Return the [X, Y] coordinate for the center point of the cell that contains the specified text.  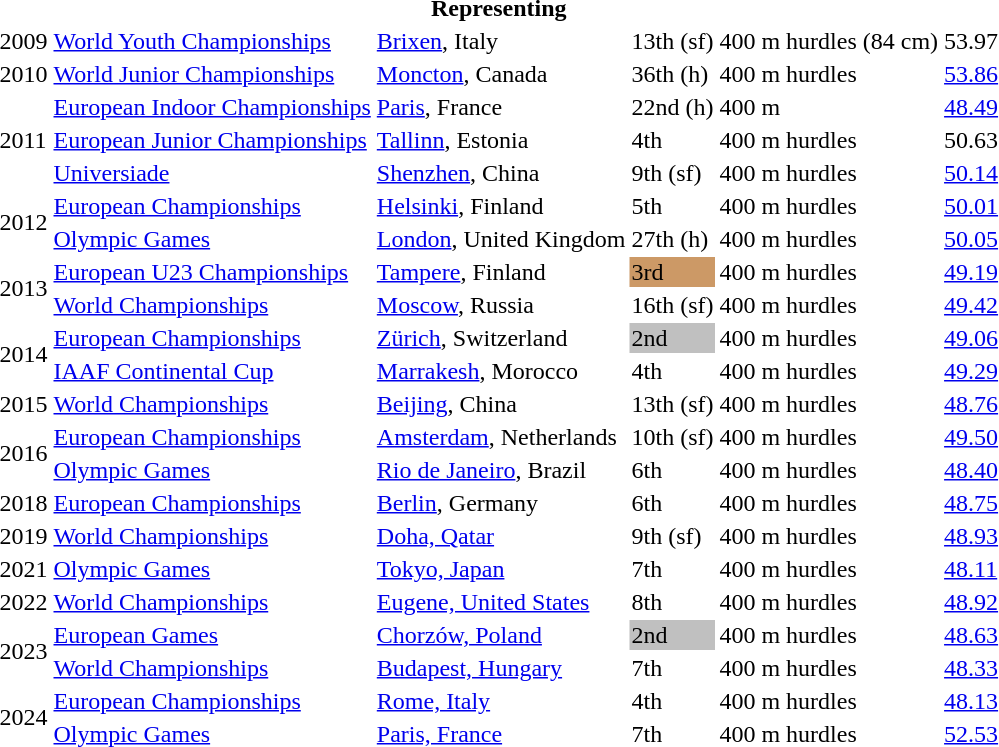
IAAF Continental Cup [212, 371]
Tampere, Finland [501, 272]
European U23 Championships [212, 272]
27th (h) [672, 239]
Doha, Qatar [501, 536]
World Junior Championships [212, 74]
Rome, Italy [501, 701]
European Games [212, 635]
Paris, France [501, 107]
Tallinn, Estonia [501, 140]
Eugene, United States [501, 602]
Budapest, Hungary [501, 668]
5th [672, 206]
400 m [829, 107]
22nd (h) [672, 107]
36th (h) [672, 74]
Tokyo, Japan [501, 569]
Zürich, Switzerland [501, 338]
Berlin, Germany [501, 503]
Helsinki, Finland [501, 206]
Moncton, Canada [501, 74]
Chorzów, Poland [501, 635]
Universiade [212, 173]
Brixen, Italy [501, 41]
European Junior Championships [212, 140]
Marrakesh, Morocco [501, 371]
3rd [672, 272]
Moscow, Russia [501, 305]
European Indoor Championships [212, 107]
Shenzhen, China [501, 173]
Amsterdam, Netherlands [501, 437]
Beijing, China [501, 404]
16th (sf) [672, 305]
Rio de Janeiro, Brazil [501, 470]
400 m hurdles (84 cm) [829, 41]
London, United Kingdom [501, 239]
8th [672, 602]
10th (sf) [672, 437]
World Youth Championships [212, 41]
